Capture the cell that displays the provided text and extract its [x, y] central coordinate. 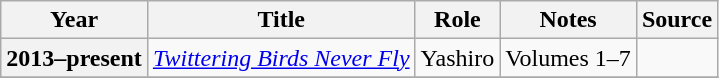
Volumes 1–7 [568, 58]
Notes [568, 20]
Twittering Birds Never Fly [281, 58]
Title [281, 20]
Yashiro [458, 58]
Year [74, 20]
Role [458, 20]
Source [676, 20]
2013–present [74, 58]
